Detect which cell encompasses the target text, then output its (x, y) center coordinate. 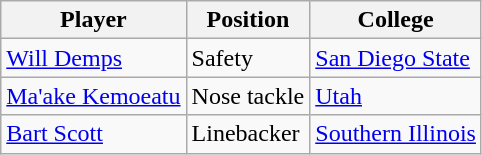
Linebacker (248, 134)
Ma'ake Kemoeatu (94, 96)
Nose tackle (248, 96)
San Diego State (396, 58)
Utah (396, 96)
Position (248, 20)
Bart Scott (94, 134)
Player (94, 20)
Safety (248, 58)
Southern Illinois (396, 134)
College (396, 20)
Will Demps (94, 58)
